Locate the cell with the specified text and output its [x, y] center coordinate. 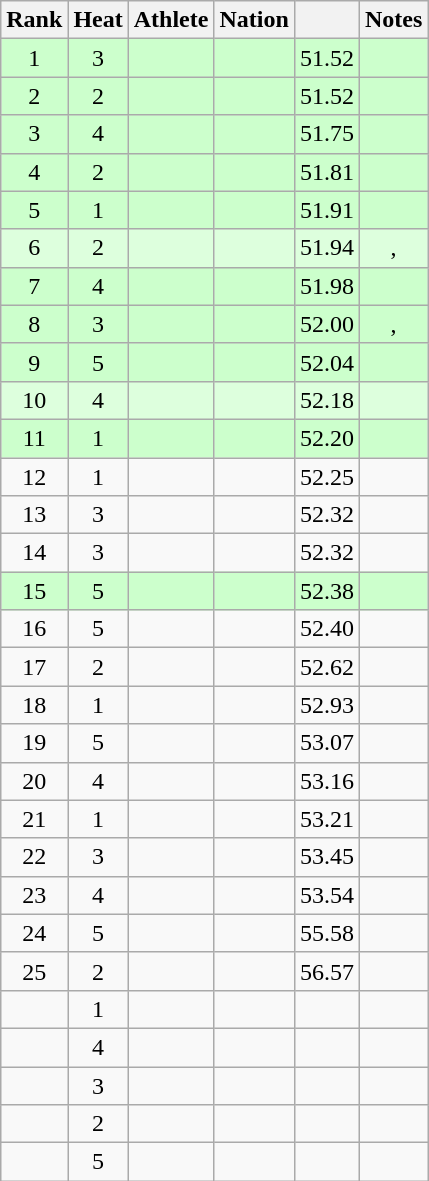
18 [34, 705]
20 [34, 781]
51.75 [326, 134]
52.20 [326, 438]
15 [34, 591]
52.04 [326, 362]
23 [34, 895]
Nation [254, 20]
13 [34, 515]
52.00 [326, 324]
11 [34, 438]
8 [34, 324]
53.54 [326, 895]
52.93 [326, 705]
53.21 [326, 819]
7 [34, 286]
51.91 [326, 210]
12 [34, 477]
53.16 [326, 781]
52.18 [326, 400]
56.57 [326, 971]
51.81 [326, 172]
53.07 [326, 743]
52.25 [326, 477]
Rank [34, 20]
52.62 [326, 667]
19 [34, 743]
51.98 [326, 286]
10 [34, 400]
55.58 [326, 933]
21 [34, 819]
24 [34, 933]
52.40 [326, 629]
25 [34, 971]
14 [34, 553]
Notes [393, 20]
53.45 [326, 857]
52.38 [326, 591]
Heat [98, 20]
Athlete [171, 20]
22 [34, 857]
16 [34, 629]
6 [34, 248]
51.94 [326, 248]
17 [34, 667]
9 [34, 362]
